Return (x, y) of the center of cell containing provided text 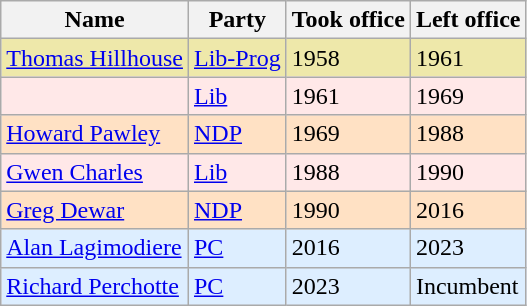
Lib-Prog (237, 58)
1958 (348, 58)
Howard Pawley (95, 134)
Left office (468, 20)
Name (95, 20)
Thomas Hillhouse (95, 58)
Party (237, 20)
Gwen Charles (95, 172)
Took office (348, 20)
Richard Perchotte (95, 286)
Greg Dewar (95, 210)
Alan Lagimodiere (95, 248)
Incumbent (468, 286)
